Find where the given text appears and provide that cell's center as [x, y] coordinate. 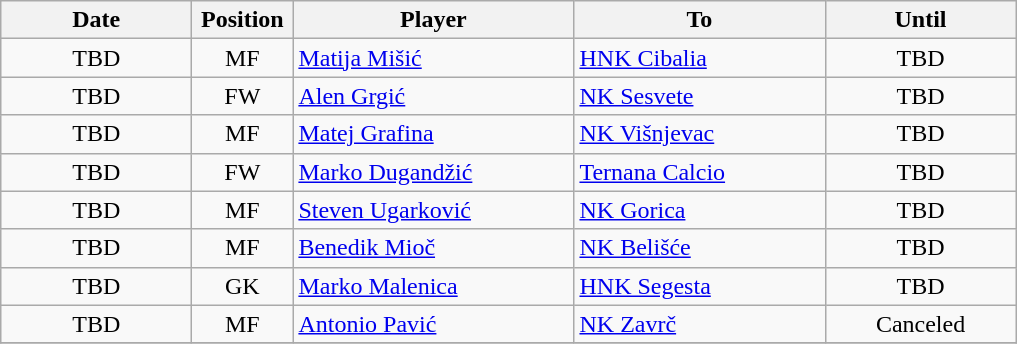
Alen Grgić [434, 96]
To [700, 20]
Marko Dugandžić [434, 172]
Matija Mišić [434, 58]
GK [242, 286]
HNK Segesta [700, 286]
Until [920, 20]
Canceled [920, 324]
Benedik Mioč [434, 248]
Ternana Calcio [700, 172]
Steven Ugarković [434, 210]
Date [96, 20]
Player [434, 20]
NK Belišće [700, 248]
NK Višnjevac [700, 134]
NK Zavrč [700, 324]
Antonio Pavić [434, 324]
Position [242, 20]
Matej Grafina [434, 134]
NK Gorica [700, 210]
NK Sesvete [700, 96]
Marko Malenica [434, 286]
HNK Cibalia [700, 58]
